Return the (x, y) coordinate for the center point of the cell that contains the specified text.  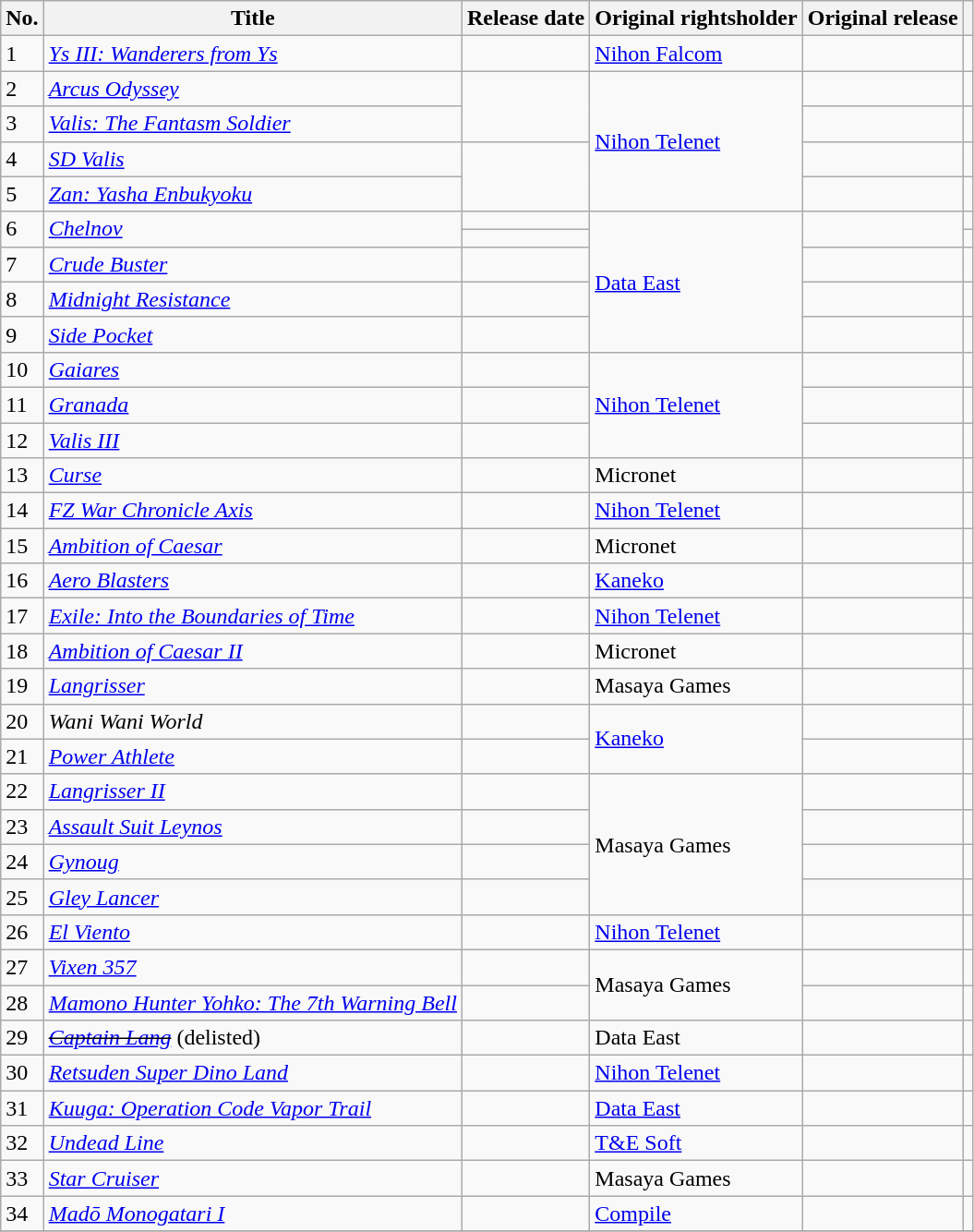
Exile: Into the Boundaries of Time (253, 616)
Power Athlete (253, 756)
20 (22, 721)
25 (22, 897)
Release date (525, 18)
Ambition of Caesar (253, 546)
10 (22, 369)
24 (22, 862)
28 (22, 1002)
7 (22, 264)
13 (22, 476)
Valis: The Fantasm Soldier (253, 124)
Kuuga: Operation Code Vapor Trail (253, 1108)
33 (22, 1178)
18 (22, 651)
T&E Soft (696, 1143)
22 (22, 791)
Compile (696, 1214)
30 (22, 1073)
Ambition of Caesar II (253, 651)
Captain Lang (delisted) (253, 1038)
8 (22, 299)
4 (22, 159)
19 (22, 686)
FZ War Chronicle Axis (253, 511)
Star Cruiser (253, 1178)
Gley Lancer (253, 897)
31 (22, 1108)
Madō Monogatari I (253, 1214)
23 (22, 827)
Side Pocket (253, 334)
Midnight Resistance (253, 299)
2 (22, 89)
Langrisser (253, 686)
17 (22, 616)
Assault Suit Leynos (253, 827)
Langrisser II (253, 791)
Aero Blasters (253, 581)
6 (22, 229)
Vixen 357 (253, 967)
32 (22, 1143)
5 (22, 194)
No. (22, 18)
12 (22, 441)
27 (22, 967)
34 (22, 1214)
14 (22, 511)
Gynoug (253, 862)
Undead Line (253, 1143)
26 (22, 932)
El Viento (253, 932)
Chelnov (253, 229)
Title (253, 18)
Arcus Odyssey (253, 89)
SD Valis (253, 159)
Nihon Falcom (696, 54)
Zan: Yasha Enbukyoku (253, 194)
Original rightsholder (696, 18)
Retsuden Super Dino Land (253, 1073)
16 (22, 581)
Ys III: Wanderers from Ys (253, 54)
Wani Wani World (253, 721)
Crude Buster (253, 264)
3 (22, 124)
11 (22, 405)
Curse (253, 476)
Valis III (253, 441)
Mamono Hunter Yohko: The 7th Warning Bell (253, 1002)
15 (22, 546)
9 (22, 334)
21 (22, 756)
Gaiares (253, 369)
29 (22, 1038)
Original release (883, 18)
1 (22, 54)
Granada (253, 405)
